Pinpoint the cell where the given text exists, returning its (x, y) midpoint coordinate. 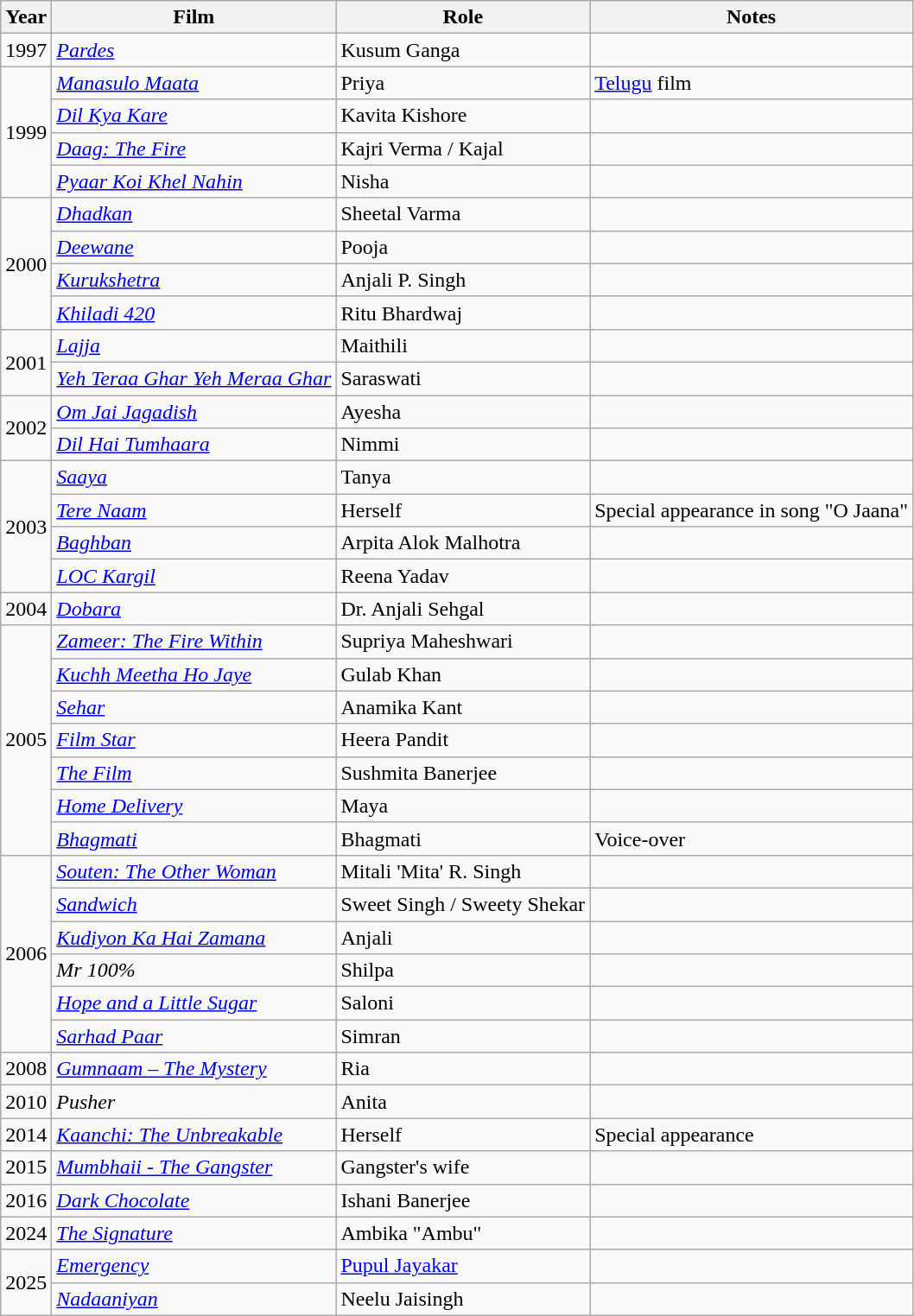
Kavita Kishore (463, 116)
2000 (26, 263)
Dhadkan (194, 214)
Sheetal Varma (463, 214)
Supriya Maheshwari (463, 642)
Year (26, 17)
2016 (26, 1200)
Anita (463, 1102)
Daag: The Fire (194, 149)
Pupul Jayakar (463, 1266)
Shilpa (463, 971)
Role (463, 17)
Yeh Teraa Ghar Yeh Meraa Ghar (194, 378)
Ishani Banerjee (463, 1200)
Om Jai Jagadish (194, 412)
Gangster's wife (463, 1167)
Dil Kya Kare (194, 116)
Sehar (194, 707)
Reena Yadav (463, 576)
Mumbhaii - The Gangster (194, 1167)
Mitali 'Mita' R. Singh (463, 871)
Tere Naam (194, 510)
Tanya (463, 478)
Deewane (194, 247)
Kuchh Meetha Ho Jaye (194, 674)
Pusher (194, 1102)
Sushmita Banerjee (463, 773)
Khiladi 420 (194, 313)
2024 (26, 1233)
Lajja (194, 345)
Ritu Bhardwaj (463, 313)
Sarhad Paar (194, 1036)
Anamika Kant (463, 707)
Sandwich (194, 904)
Pyaar Koi Khel Nahin (194, 181)
Priya (463, 83)
1997 (26, 50)
Voice-over (752, 838)
Hope and a Little Sugar (194, 1003)
Special appearance (752, 1135)
Ambika "Ambu" (463, 1233)
Dil Hai Tumhaara (194, 445)
Kurukshetra (194, 280)
2005 (26, 740)
Kudiyon Ka Hai Zamana (194, 937)
Telugu film (752, 83)
Nimmi (463, 445)
Saloni (463, 1003)
Arpita Alok Malhotra (463, 543)
Maya (463, 806)
Home Delivery (194, 806)
Dark Chocolate (194, 1200)
2003 (26, 527)
The Signature (194, 1233)
Maithili (463, 345)
2025 (26, 1282)
2001 (26, 362)
Simran (463, 1036)
Sweet Singh / Sweety Shekar (463, 904)
Pooja (463, 247)
Emergency (194, 1266)
Dobara (194, 609)
Nadaaniyan (194, 1299)
Kaanchi: The Unbreakable (194, 1135)
Pardes (194, 50)
Saaya (194, 478)
Gumnaam – The Mystery (194, 1069)
Notes (752, 17)
Ayesha (463, 412)
Zameer: The Fire Within (194, 642)
Manasulo Maata (194, 83)
Film Star (194, 740)
Baghban (194, 543)
2006 (26, 953)
Saraswati (463, 378)
2015 (26, 1167)
The Film (194, 773)
2014 (26, 1135)
Special appearance in song "O Jaana" (752, 510)
Heera Pandit (463, 740)
2010 (26, 1102)
2002 (26, 428)
2008 (26, 1069)
Anjali (463, 937)
Gulab Khan (463, 674)
Kusum Ganga (463, 50)
Kajri Verma / Kajal (463, 149)
Film (194, 17)
Neelu Jaisingh (463, 1299)
Nisha (463, 181)
Anjali P. Singh (463, 280)
Ria (463, 1069)
Souten: The Other Woman (194, 871)
Mr 100% (194, 971)
2004 (26, 609)
Dr. Anjali Sehgal (463, 609)
1999 (26, 132)
LOC Kargil (194, 576)
